Determine the (X, Y) coordinate at the center of the cell enclosing the given text.  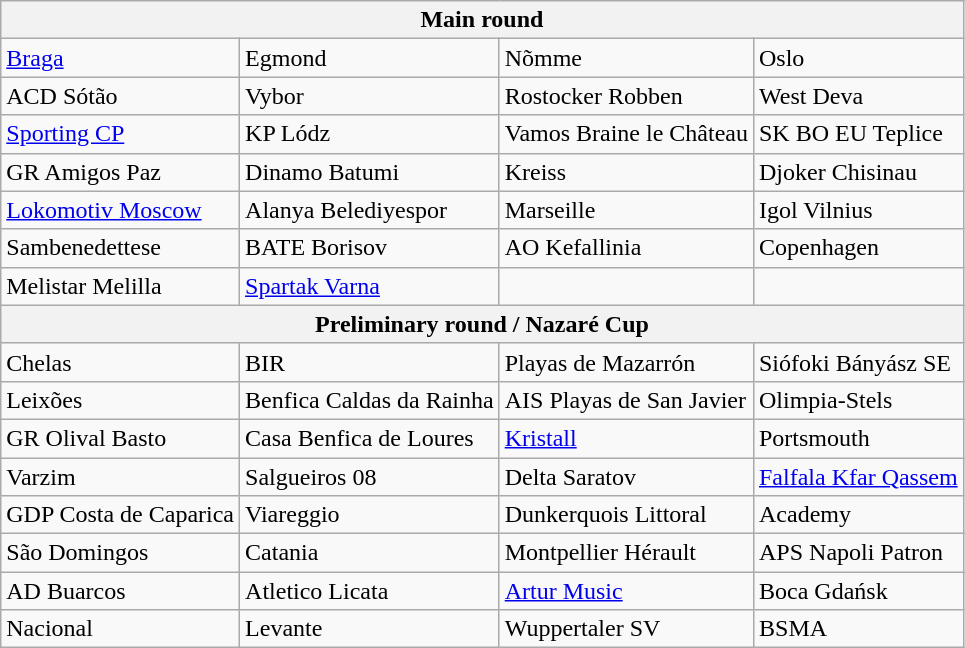
Montpellier Hérault (626, 553)
Siófoki Bányász SE (858, 362)
Melistar Melilla (120, 286)
Boca Gdańsk (858, 591)
Sambenedettese (120, 248)
Copenhagen (858, 248)
Delta Saratov (626, 477)
Dinamo Batumi (370, 172)
Braga (120, 58)
Artur Music (626, 591)
Varzim (120, 477)
Djoker Chisinau (858, 172)
Oslo (858, 58)
Rostocker Robben (626, 96)
Olimpia-Stels (858, 400)
Vybor (370, 96)
GR Amigos Paz (120, 172)
BIR (370, 362)
Sporting CP (120, 134)
Levante (370, 629)
Atletico Licata (370, 591)
GR Olival Basto (120, 438)
Alanya Belediyespor (370, 210)
SK BO EU Teplice (858, 134)
Dunkerquois Littoral (626, 515)
Marseille (626, 210)
BSMA (858, 629)
Egmond (370, 58)
Preliminary round / Nazaré Cup (482, 324)
AD Buarcos (120, 591)
Leixões (120, 400)
São Domingos (120, 553)
AO Kefallinia (626, 248)
Kreiss (626, 172)
AIS Playas de San Javier (626, 400)
Falfala Kfar Qassem (858, 477)
Igol Vilnius (858, 210)
GDP Costa de Caparica (120, 515)
Casa Benfica de Loures (370, 438)
Academy (858, 515)
Vamos Braine le Château (626, 134)
ACD Sótão (120, 96)
Benfica Caldas da Rainha (370, 400)
Nõmme (626, 58)
Spartak Varna (370, 286)
Viareggio (370, 515)
Chelas (120, 362)
Nacional (120, 629)
Salgueiros 08 (370, 477)
Lokomotiv Moscow (120, 210)
Catania (370, 553)
Main round (482, 20)
Kristall (626, 438)
Portsmouth (858, 438)
West Deva (858, 96)
BATE Borisov (370, 248)
Playas de Mazarrón (626, 362)
APS Napoli Patron (858, 553)
Wuppertaler SV (626, 629)
KP Lódz (370, 134)
